Pinpoint the cell where the given text exists, returning its (X, Y) midpoint coordinate. 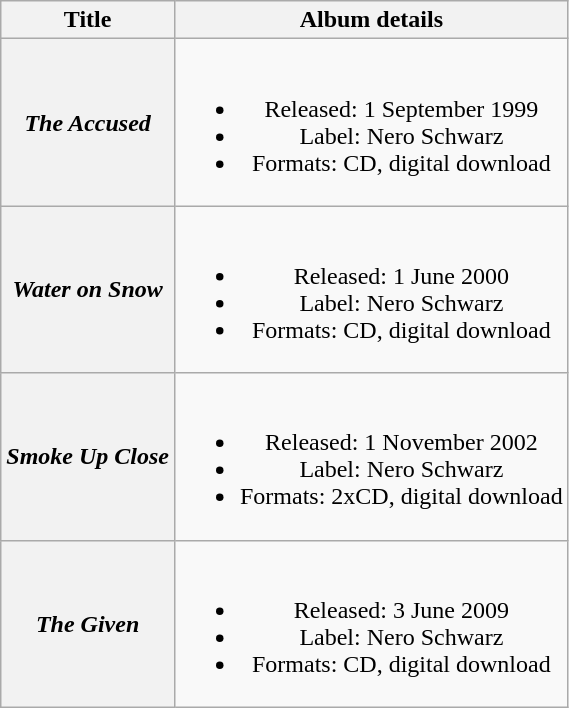
The Given (88, 624)
Title (88, 20)
Released: 1 November 2002Label: Nero SchwarzFormats: 2xCD, digital download (371, 456)
Smoke Up Close (88, 456)
Released: 3 June 2009Label: Nero SchwarzFormats: CD, digital download (371, 624)
The Accused (88, 122)
Album details (371, 20)
Water on Snow (88, 290)
Released: 1 June 2000Label: Nero SchwarzFormats: CD, digital download (371, 290)
Released: 1 September 1999Label: Nero SchwarzFormats: CD, digital download (371, 122)
